Provide the (X, Y) coordinate of the cell's center where the given text is located.  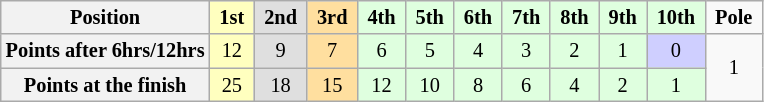
2nd (280, 17)
3rd (332, 17)
Points after 6hrs/12hrs (106, 51)
Position (106, 17)
9 (280, 51)
Pole (734, 17)
4th (381, 17)
10 (430, 85)
25 (232, 85)
3 (526, 51)
7th (526, 17)
7 (332, 51)
6th (478, 17)
9th (622, 17)
0 (676, 51)
5th (430, 17)
5 (430, 51)
18 (280, 85)
10th (676, 17)
Points at the finish (106, 85)
8 (478, 85)
8th (574, 17)
15 (332, 85)
1st (232, 17)
